Determine the (x, y) coordinate at the center of the cell enclosing the given text.  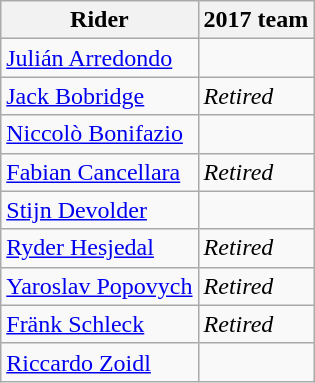
Niccolò Bonifazio (100, 134)
Julián Arredondo (100, 58)
Rider (100, 20)
Jack Bobridge (100, 96)
Yaroslav Popovych (100, 286)
Ryder Hesjedal (100, 248)
Fränk Schleck (100, 324)
Riccardo Zoidl (100, 362)
Fabian Cancellara (100, 172)
Stijn Devolder (100, 210)
2017 team (256, 20)
